Return the (x, y) coordinate for the center point of the cell that contains the specified text.  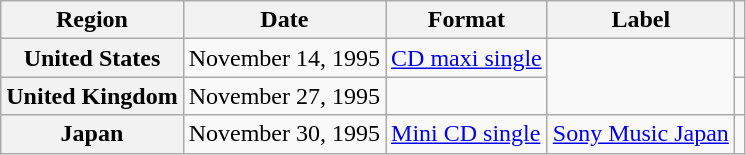
November 14, 1995 (284, 58)
November 27, 1995 (284, 96)
Region (92, 20)
Label (640, 20)
Format (467, 20)
November 30, 1995 (284, 134)
Mini CD single (467, 134)
United Kingdom (92, 96)
United States (92, 58)
CD maxi single (467, 58)
Date (284, 20)
Japan (92, 134)
Sony Music Japan (640, 134)
